Find where the given text appears and provide that cell's center as (x, y) coordinate. 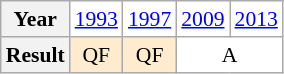
2009 (202, 19)
2013 (256, 19)
1997 (150, 19)
Result (36, 55)
Year (36, 19)
A (230, 55)
1993 (96, 19)
